Search for the cell housing the specified text and yield its (X, Y) center coordinate. 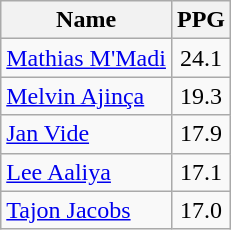
Melvin Ajinça (86, 96)
17.0 (200, 210)
19.3 (200, 96)
17.1 (200, 172)
24.1 (200, 58)
17.9 (200, 134)
PPG (200, 20)
Lee Aaliya (86, 172)
Mathias M'Madi (86, 58)
Jan Vide (86, 134)
Name (86, 20)
Tajon Jacobs (86, 210)
